Provide the [X, Y] coordinate of the cell's center where the given text is located.  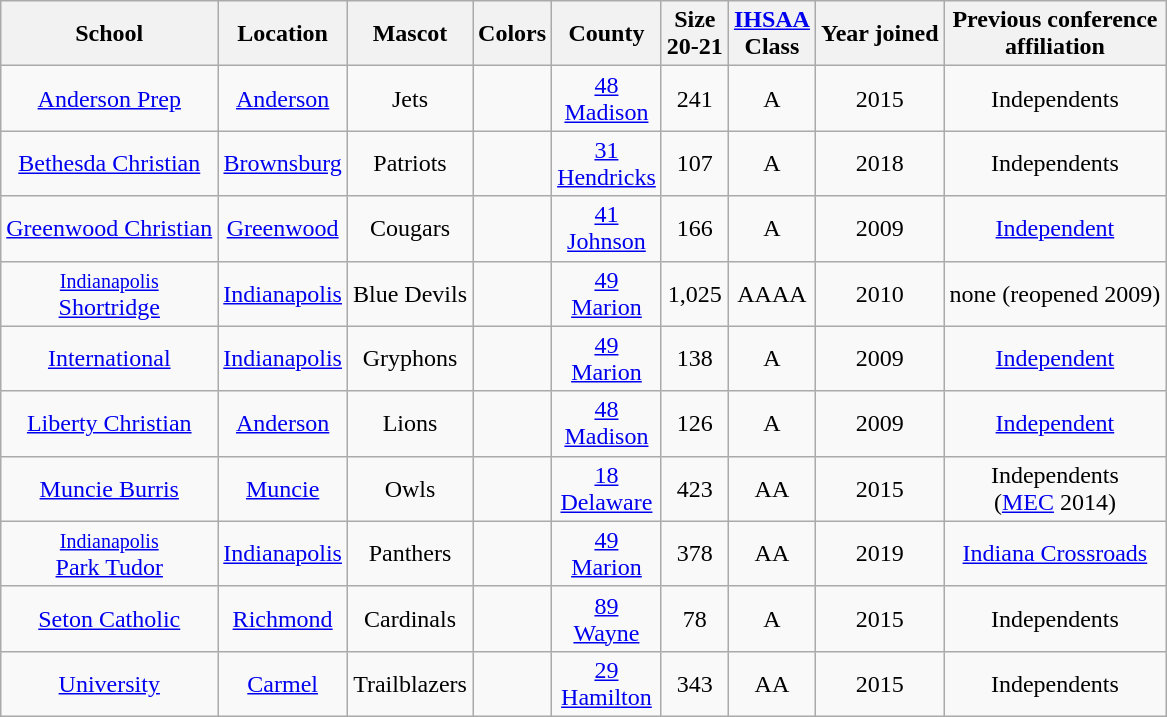
Cougars [410, 228]
48Madison [607, 98]
Richmond [283, 618]
18 Delaware [607, 488]
423 [694, 488]
Mascot [410, 34]
48 Madison [607, 424]
Cardinals [410, 618]
Independents(MEC 2014) [1055, 488]
2018 [880, 164]
41 Johnson [607, 228]
Liberty Christian [110, 424]
29 Hamilton [607, 684]
Gryphons [410, 358]
2019 [880, 554]
1,025 [694, 294]
Anderson Prep [110, 98]
IndianapolisShortridge [110, 294]
241 [694, 98]
Trailblazers [410, 684]
Year joined [880, 34]
Seton Catholic [110, 618]
Indiana Crossroads [1055, 554]
Greenwood Christian [110, 228]
Brownsburg [283, 164]
Lions [410, 424]
78 [694, 618]
Muncie [283, 488]
School [110, 34]
Greenwood [283, 228]
343 [694, 684]
none (reopened 2009) [1055, 294]
138 [694, 358]
89 Wayne [607, 618]
Blue Devils [410, 294]
Indianapolis Park Tudor [110, 554]
126 [694, 424]
166 [694, 228]
Location [283, 34]
107 [694, 164]
2010 [880, 294]
Carmel [283, 684]
University [110, 684]
Patriots [410, 164]
County [607, 34]
Previous conference affiliation [1055, 34]
Colors [512, 34]
Panthers [410, 554]
International [110, 358]
Muncie Burris [110, 488]
31Hendricks [607, 164]
Size 20-21 [694, 34]
IHSAA Class [772, 34]
Owls [410, 488]
AAAA [772, 294]
Bethesda Christian [110, 164]
Jets [410, 98]
378 [694, 554]
